For the text-containing cell, return its midpoint in (X, Y) coordinate format. 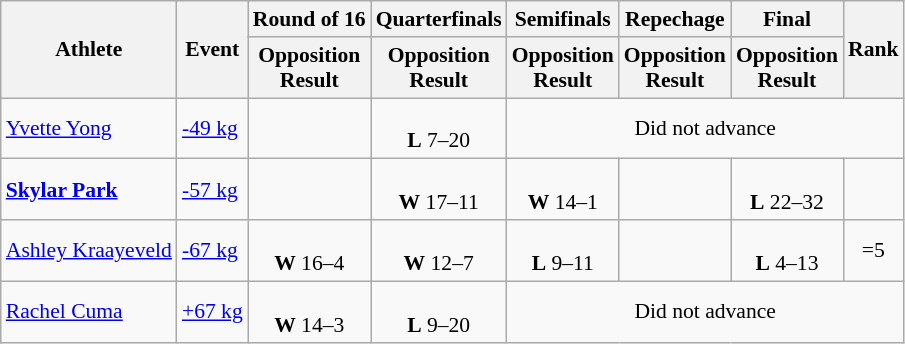
L 9–11 (563, 250)
Final (787, 19)
W 16–4 (310, 250)
Round of 16 (310, 19)
W 12–7 (439, 250)
L 22–32 (787, 190)
W 14–3 (310, 312)
L 7–20 (439, 128)
Skylar Park (89, 190)
Quarterfinals (439, 19)
L 9–20 (439, 312)
Yvette Yong (89, 128)
Semifinals (563, 19)
=5 (874, 250)
Event (212, 50)
-57 kg (212, 190)
L 4–13 (787, 250)
Rank (874, 50)
-67 kg (212, 250)
+67 kg (212, 312)
Repechage (675, 19)
W 17–11 (439, 190)
Ashley Kraayeveld (89, 250)
Rachel Cuma (89, 312)
W 14–1 (563, 190)
Athlete (89, 50)
-49 kg (212, 128)
